Detect which cell encompasses the target text, then output its [x, y] center coordinate. 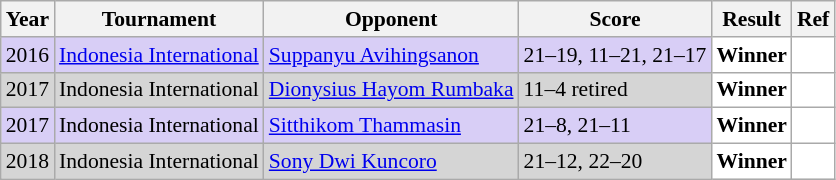
2018 [28, 162]
Score [616, 19]
11–4 retired [616, 90]
Suppanyu Avihingsanon [392, 55]
21–8, 21–11 [616, 126]
Year [28, 19]
Result [752, 19]
Sitthikom Thammasin [392, 126]
Tournament [159, 19]
Dionysius Hayom Rumbaka [392, 90]
Sony Dwi Kuncoro [392, 162]
Opponent [392, 19]
2016 [28, 55]
21–12, 22–20 [616, 162]
21–19, 11–21, 21–17 [616, 55]
Ref [813, 19]
